Return the [X, Y] coordinate for the center point of the cell that contains the specified text.  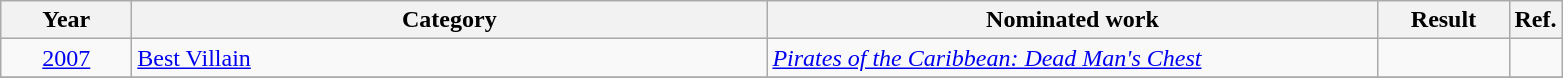
Best Villain [450, 58]
Pirates of the Caribbean: Dead Man's Chest [1072, 58]
2007 [66, 58]
Result [1444, 20]
Nominated work [1072, 20]
Year [66, 20]
Category [450, 20]
Ref. [1536, 20]
